Extract the (X, Y) coordinate from the center of the cell holding the provided text.  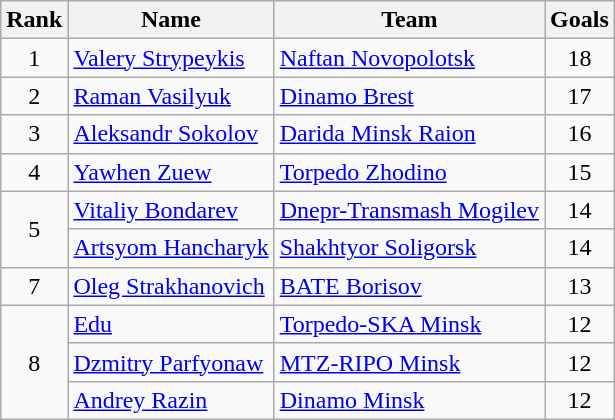
2 (34, 96)
Dinamo Brest (409, 96)
BATE Borisov (409, 286)
3 (34, 134)
1 (34, 58)
17 (580, 96)
Vitaliy Bondarev (171, 210)
13 (580, 286)
Dzmitry Parfyonaw (171, 362)
Dnepr-Transmash Mogilev (409, 210)
Goals (580, 20)
Dinamo Minsk (409, 400)
7 (34, 286)
8 (34, 362)
Raman Vasilyuk (171, 96)
Valery Strypeykis (171, 58)
MTZ-RIPO Minsk (409, 362)
Shakhtyor Soligorsk (409, 248)
18 (580, 58)
Edu (171, 324)
Andrey Razin (171, 400)
Oleg Strakhanovich (171, 286)
Darida Minsk Raion (409, 134)
16 (580, 134)
5 (34, 229)
4 (34, 172)
Aleksandr Sokolov (171, 134)
Rank (34, 20)
Yawhen Zuew (171, 172)
Artsyom Hancharyk (171, 248)
15 (580, 172)
Team (409, 20)
Torpedo-SKA Minsk (409, 324)
Torpedo Zhodino (409, 172)
Name (171, 20)
Naftan Novopolotsk (409, 58)
